Scan for the cell matching the given text and deliver its (X, Y) coordinate at center. 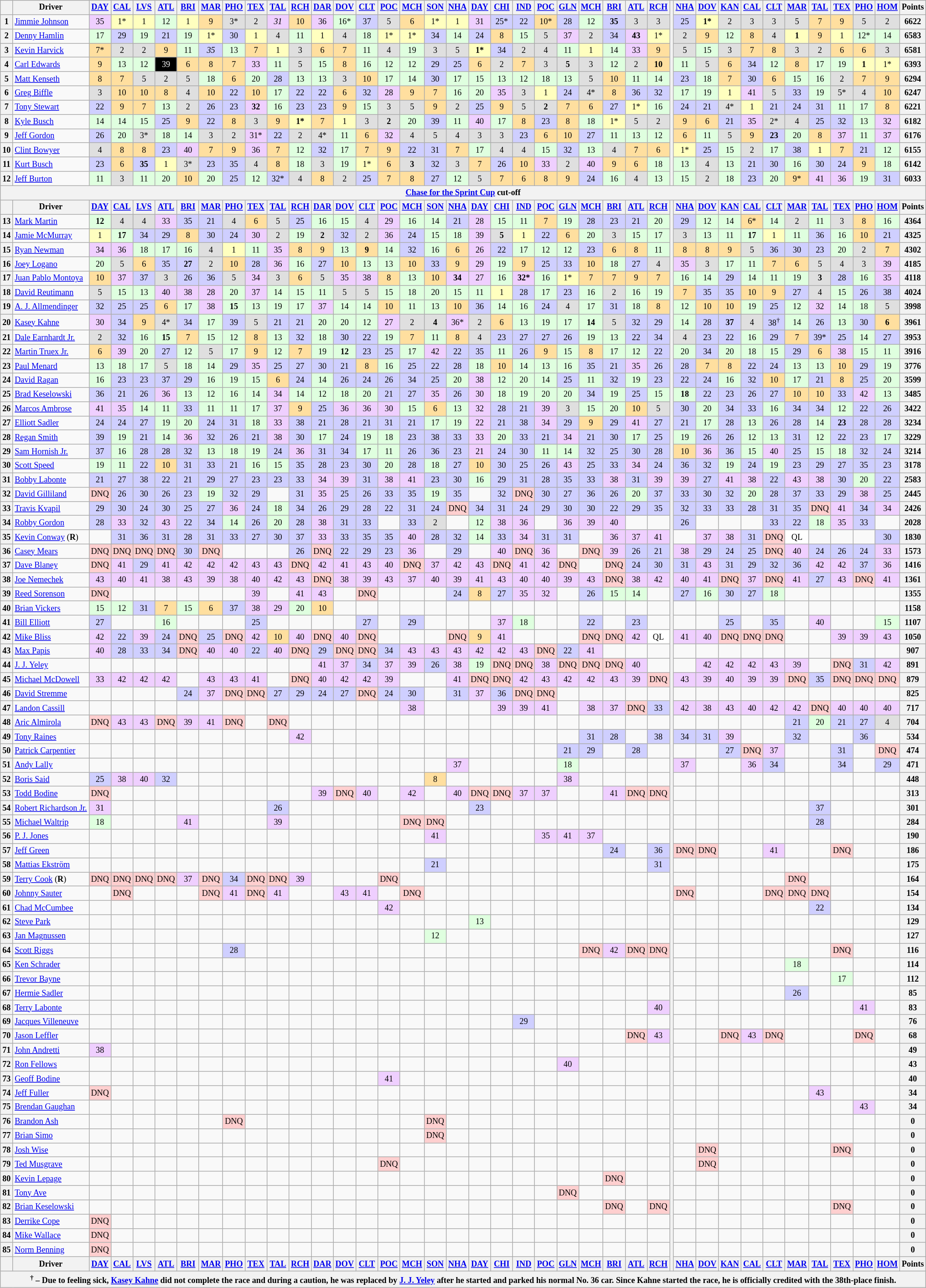
78 (6, 1150)
534 (913, 737)
3776 (913, 366)
116 (913, 950)
4185 (913, 264)
80 (6, 1178)
58 (6, 864)
P. J. Jones (51, 836)
6221 (913, 108)
44 (6, 666)
Robert Richardson Jr. (51, 808)
Kevin Conway (R) (51, 537)
Brian Simo (51, 1135)
2426 (913, 509)
3234 (913, 423)
129 (913, 922)
Marcos Ambrose (51, 409)
61 (6, 907)
Brad Keselowski (51, 395)
1573 (913, 552)
81 (6, 1193)
3178 (913, 466)
448 (913, 780)
79 (6, 1164)
Ted Musgrave (51, 1164)
Tony Stewart (51, 108)
6155 (913, 150)
6* (752, 222)
Patrick Carpentier (51, 750)
63 (6, 936)
31* (256, 136)
891 (913, 666)
1050 (913, 636)
313 (913, 793)
Kevin Harvick (51, 50)
Brendan Gaughan (51, 1107)
John Andretti (51, 1050)
10* (546, 22)
Norm Benning (51, 1250)
55 (6, 822)
48 (6, 722)
474 (913, 750)
6176 (913, 136)
Aric Almirola (51, 722)
1361 (913, 580)
3599 (913, 380)
6247 (913, 93)
Jacques Villeneuve (51, 1021)
127 (913, 936)
6182 (913, 121)
53 (6, 793)
59 (6, 879)
Mike Bliss (51, 636)
4118 (913, 278)
Joe Nemechek (51, 580)
David Reutimann (51, 293)
2028 (913, 522)
Brian Keselowski (51, 1207)
Ryan Newman (51, 250)
3953 (913, 337)
Mike Wallace (51, 1236)
2445 (913, 494)
Jeff Green (51, 851)
70 (6, 1036)
65 (6, 965)
Jamie McMurray (51, 235)
Bill Elliott (51, 623)
David Ragan (51, 380)
Robby Gordon (51, 522)
Kasey Kahne (51, 322)
1830 (913, 537)
47 (6, 708)
71 (6, 1050)
36* (458, 322)
Paul Menard (51, 366)
60 (6, 894)
717 (913, 708)
72 (6, 1064)
2583 (913, 480)
77 (6, 1135)
2* (774, 121)
6033 (913, 179)
6581 (913, 50)
Ken Schrader (51, 965)
3422 (913, 409)
66 (6, 979)
1158 (913, 608)
Joey Logano (51, 264)
Juan Pablo Montoya (51, 278)
6393 (913, 65)
75 (6, 1107)
64 (6, 950)
1355 (913, 594)
Johnny Sauter (51, 894)
Terry Cook (R) (51, 879)
Mark Martin (51, 222)
Brian Vickers (51, 608)
Greg Biffle (51, 93)
45 (6, 679)
Hermie Sadler (51, 993)
51 (6, 765)
Reed Sorenson (51, 594)
Boris Said (51, 780)
Steve Park (51, 922)
3485 (913, 395)
Scott Riggs (51, 950)
Bobby Labonte (51, 480)
Derrike Cope (51, 1221)
175 (913, 864)
Denny Hamlin (51, 36)
3229 (913, 437)
Landon Cassill (51, 708)
Kurt Busch (51, 164)
154 (913, 894)
Chase for the Sprint Cup cut-off (463, 192)
67 (6, 993)
Sam Hornish Jr. (51, 451)
J. J. Yeley (51, 666)
Kevin Lepage (51, 1178)
Elliott Sadler (51, 423)
Dale Earnhardt Jr. (51, 337)
3961 (913, 322)
84 (6, 1236)
Kyle Busch (51, 121)
Michael Waltrip (51, 822)
73 (6, 1079)
Brandon Ash (51, 1122)
David Stremme (51, 694)
Trevor Bayne (51, 979)
3916 (913, 352)
6142 (913, 164)
Tony Raines (51, 737)
46 (6, 694)
9* (797, 179)
39* (820, 337)
301 (913, 808)
Michael McDowell (51, 679)
Scott Speed (51, 466)
Jan Magnussen (51, 936)
Andy Lally (51, 765)
4302 (913, 250)
6294 (913, 78)
Josh Wise (51, 1150)
134 (913, 907)
879 (913, 679)
1416 (913, 565)
284 (913, 822)
6583 (913, 36)
Clint Bowyer (51, 150)
Todd Bodine (51, 793)
16* (345, 22)
Ron Fellows (51, 1064)
52 (6, 780)
Tony Ave (51, 1193)
54 (6, 808)
6622 (913, 22)
A. J. Allmendinger (51, 306)
7* (100, 50)
Regan Smith (51, 437)
3214 (913, 451)
Jeff Burton (51, 179)
704 (913, 722)
Max Papis (51, 651)
1107 (913, 623)
12* (864, 36)
Terry Labonte (51, 1008)
69 (6, 1021)
56 (6, 836)
82 (6, 1207)
38† (774, 322)
25* (502, 22)
Jeff Gordon (51, 136)
Chad McCumbee (51, 907)
Jason Leffler (51, 1036)
190 (913, 836)
112 (913, 979)
Casey Mears (51, 552)
Martin Truex Jr. (51, 352)
Matt Kenseth (51, 78)
Carl Edwards (51, 65)
3998 (913, 306)
Jeff Fuller (51, 1093)
Travis Kvapil (51, 509)
825 (913, 694)
4364 (913, 222)
471 (913, 765)
Mattias Ekström (51, 864)
4024 (913, 293)
Jimmie Johnson (51, 22)
907 (913, 651)
Dave Blaney (51, 565)
50 (6, 750)
164 (913, 879)
186 (913, 851)
74 (6, 1093)
114 (913, 965)
57 (6, 851)
5* (842, 93)
62 (6, 922)
David Gilliland (51, 494)
Geoff Bodine (51, 1079)
4325 (913, 235)
